Detect which cell encompasses the target text, then output its (X, Y) center coordinate. 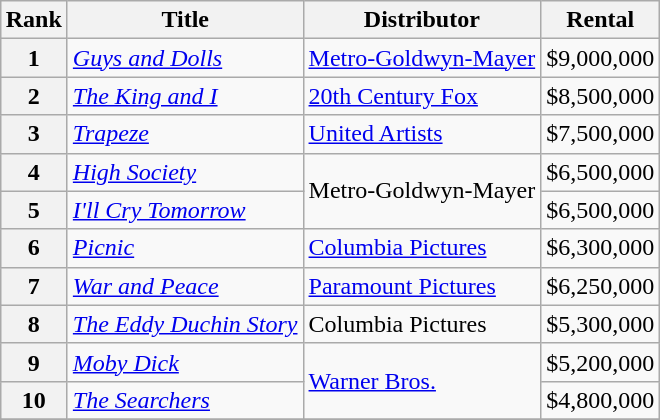
Paramount Pictures (422, 286)
Warner Bros. (422, 381)
Guys and Dolls (185, 58)
Rank (34, 20)
9 (34, 362)
4 (34, 172)
$6,250,000 (600, 286)
20th Century Fox (422, 96)
1 (34, 58)
10 (34, 400)
$5,300,000 (600, 324)
Trapeze (185, 134)
Moby Dick (185, 362)
The Eddy Duchin Story (185, 324)
War and Peace (185, 286)
$8,500,000 (600, 96)
2 (34, 96)
5 (34, 210)
Rental (600, 20)
$4,800,000 (600, 400)
$5,200,000 (600, 362)
I'll Cry Tomorrow (185, 210)
The King and I (185, 96)
8 (34, 324)
Picnic (185, 248)
United Artists (422, 134)
High Society (185, 172)
The Searchers (185, 400)
$7,500,000 (600, 134)
$6,300,000 (600, 248)
Title (185, 20)
6 (34, 248)
7 (34, 286)
$9,000,000 (600, 58)
Distributor (422, 20)
3 (34, 134)
